Identify which cell holds the provided text, then report its (X, Y) central coordinate. 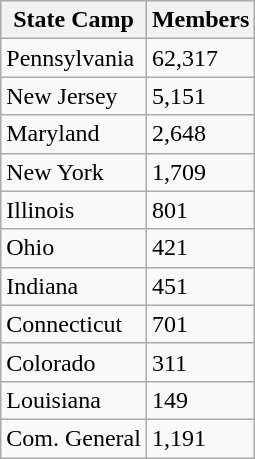
Ohio (74, 248)
Colorado (74, 362)
801 (200, 210)
Illinois (74, 210)
State Camp (74, 20)
701 (200, 324)
New York (74, 172)
5,151 (200, 96)
New Jersey (74, 96)
62,317 (200, 58)
Connecticut (74, 324)
451 (200, 286)
2,648 (200, 134)
1,709 (200, 172)
Louisiana (74, 400)
Pennsylvania (74, 58)
Indiana (74, 286)
Members (200, 20)
149 (200, 400)
421 (200, 248)
311 (200, 362)
Com. General (74, 438)
1,191 (200, 438)
Maryland (74, 134)
